Return (X, Y) of the center of cell containing provided text 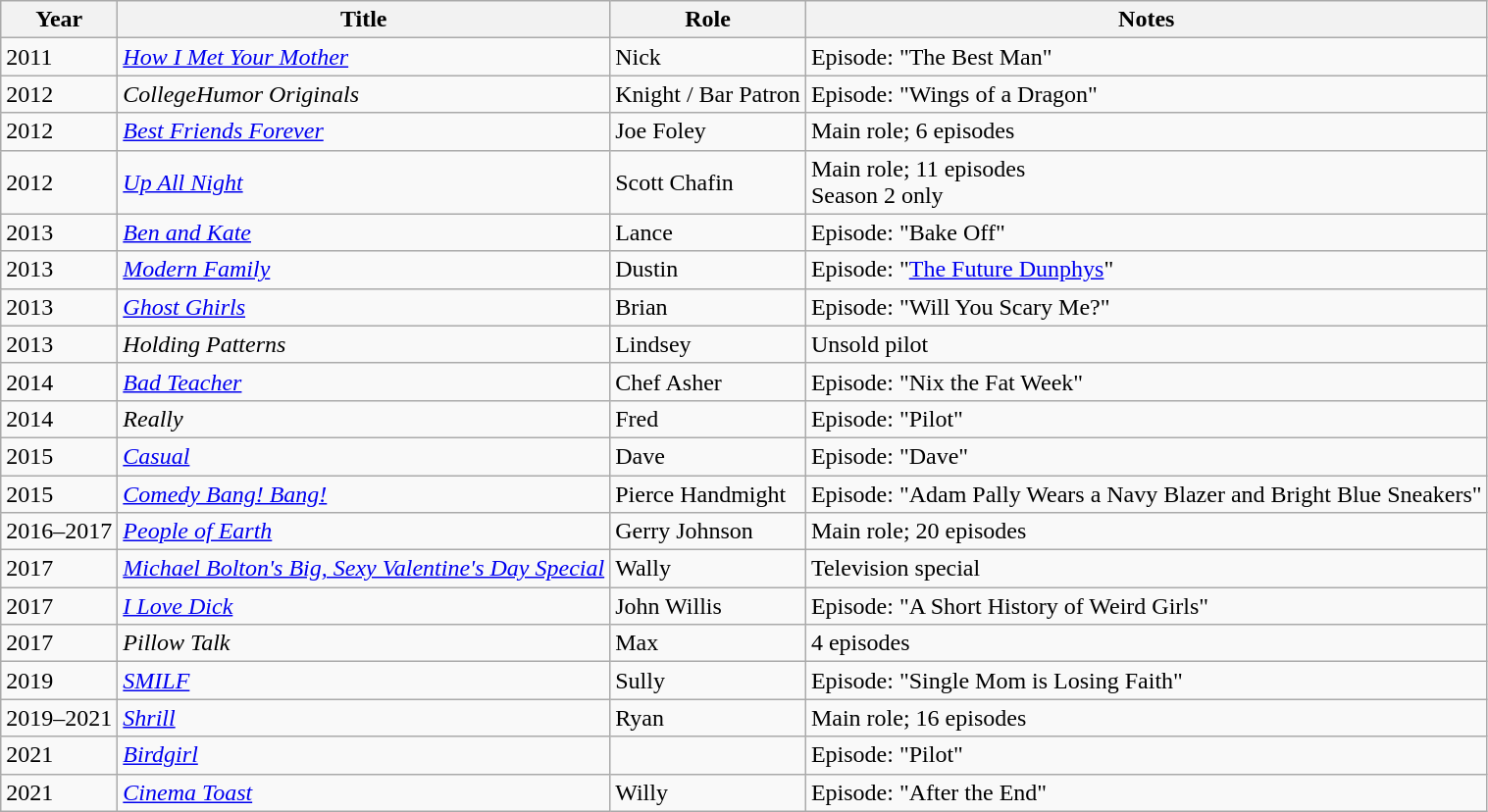
Holding Patterns (364, 344)
Nick (708, 57)
Modern Family (364, 270)
Really (364, 419)
CollegeHumor Originals (364, 94)
4 episodes (1146, 643)
Max (708, 643)
Brian (708, 307)
Wally (708, 569)
Year (59, 20)
People of Earth (364, 532)
Ryan (708, 718)
Fred (708, 419)
Cinema Toast (364, 792)
Dustin (708, 270)
2016–2017 (59, 532)
Ben and Kate (364, 232)
Episode: "Bake Off" (1146, 232)
Main role; 16 episodes (1146, 718)
2011 (59, 57)
Episode: "The Future Dunphys" (1146, 270)
Shrill (364, 718)
Pierce Handmight (708, 493)
2019–2021 (59, 718)
Episode: "Dave" (1146, 456)
Willy (708, 792)
Episode: "Adam Pally Wears a Navy Blazer and Bright Blue Sneakers" (1146, 493)
Bad Teacher (364, 381)
Title (364, 20)
2019 (59, 681)
Up All Night (364, 182)
Main role; 20 episodes (1146, 532)
Lindsey (708, 344)
Episode: "Will You Scary Me?" (1146, 307)
Unsold pilot (1146, 344)
Episode: "Single Mom is Losing Faith" (1146, 681)
Main role; 11 episodesSeason 2 only (1146, 182)
Best Friends Forever (364, 131)
Notes (1146, 20)
Main role; 6 episodes (1146, 131)
Sully (708, 681)
Episode: "Wings of a Dragon" (1146, 94)
Scott Chafin (708, 182)
Episode: "A Short History of Weird Girls" (1146, 606)
Gerry Johnson (708, 532)
How I Met Your Mother (364, 57)
Role (708, 20)
Episode: "The Best Man" (1146, 57)
John Willis (708, 606)
Ghost Ghirls (364, 307)
Pillow Talk (364, 643)
Joe Foley (708, 131)
Episode: "After the End" (1146, 792)
Episode: "Nix the Fat Week" (1146, 381)
Chef Asher (708, 381)
Television special (1146, 569)
Lance (708, 232)
Dave (708, 456)
Birdgirl (364, 755)
SMILF (364, 681)
Knight / Bar Patron (708, 94)
Casual (364, 456)
Michael Bolton's Big, Sexy Valentine's Day Special (364, 569)
I Love Dick (364, 606)
Comedy Bang! Bang! (364, 493)
